Extract the [x, y] coordinate from the center of the cell holding the provided text.  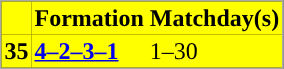
4–2–3–1 [90, 50]
1–30 [214, 50]
35 [17, 50]
Matchday(s) [214, 18]
Formation [90, 18]
